Capture the cell that displays the provided text and extract its [x, y] central coordinate. 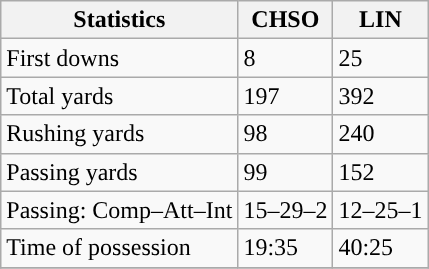
Time of possession [120, 248]
99 [286, 172]
First downs [120, 58]
Rushing yards [120, 134]
40:25 [380, 248]
392 [380, 96]
Statistics [120, 20]
25 [380, 58]
197 [286, 96]
Passing yards [120, 172]
Passing: Comp–Att–Int [120, 210]
12–25–1 [380, 210]
15–29–2 [286, 210]
LIN [380, 20]
98 [286, 134]
19:35 [286, 248]
240 [380, 134]
8 [286, 58]
152 [380, 172]
Total yards [120, 96]
CHSO [286, 20]
